Search for the cell housing the specified text and yield its (X, Y) center coordinate. 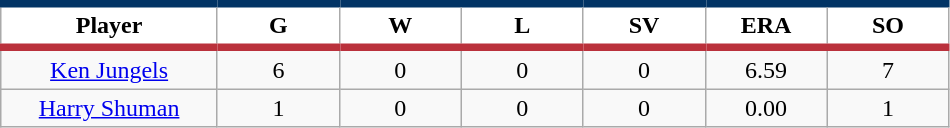
ERA (766, 26)
Player (110, 26)
6 (278, 68)
L (522, 26)
W (400, 26)
0.00 (766, 108)
Harry Shuman (110, 108)
SV (644, 26)
7 (888, 68)
SO (888, 26)
6.59 (766, 68)
Ken Jungels (110, 68)
G (278, 26)
